Return (X, Y) of the center of cell containing provided text 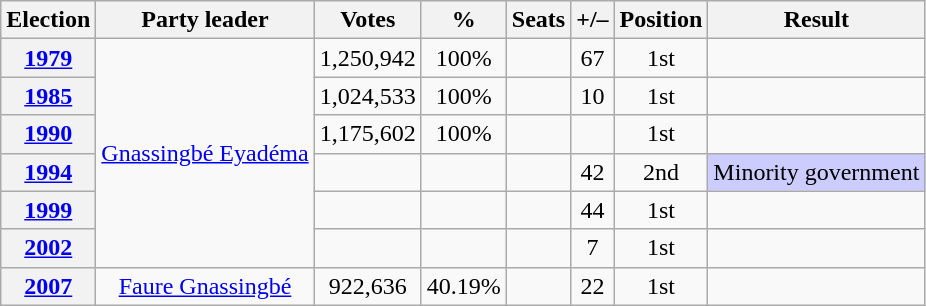
40.19% (464, 286)
22 (592, 286)
Party leader (205, 20)
Minority government (816, 172)
Faure Gnassingbé (205, 286)
44 (592, 210)
42 (592, 172)
2nd (661, 172)
10 (592, 96)
1,024,533 (368, 96)
% (464, 20)
1979 (48, 58)
1985 (48, 96)
67 (592, 58)
1,175,602 (368, 134)
1994 (48, 172)
Seats (538, 20)
Election (48, 20)
7 (592, 248)
Result (816, 20)
+/– (592, 20)
1990 (48, 134)
2007 (48, 286)
Votes (368, 20)
Gnassingbé Eyadéma (205, 153)
1999 (48, 210)
2002 (48, 248)
922,636 (368, 286)
1,250,942 (368, 58)
Position (661, 20)
